From the cell containing the given text, extract its center point as [x, y] coordinate. 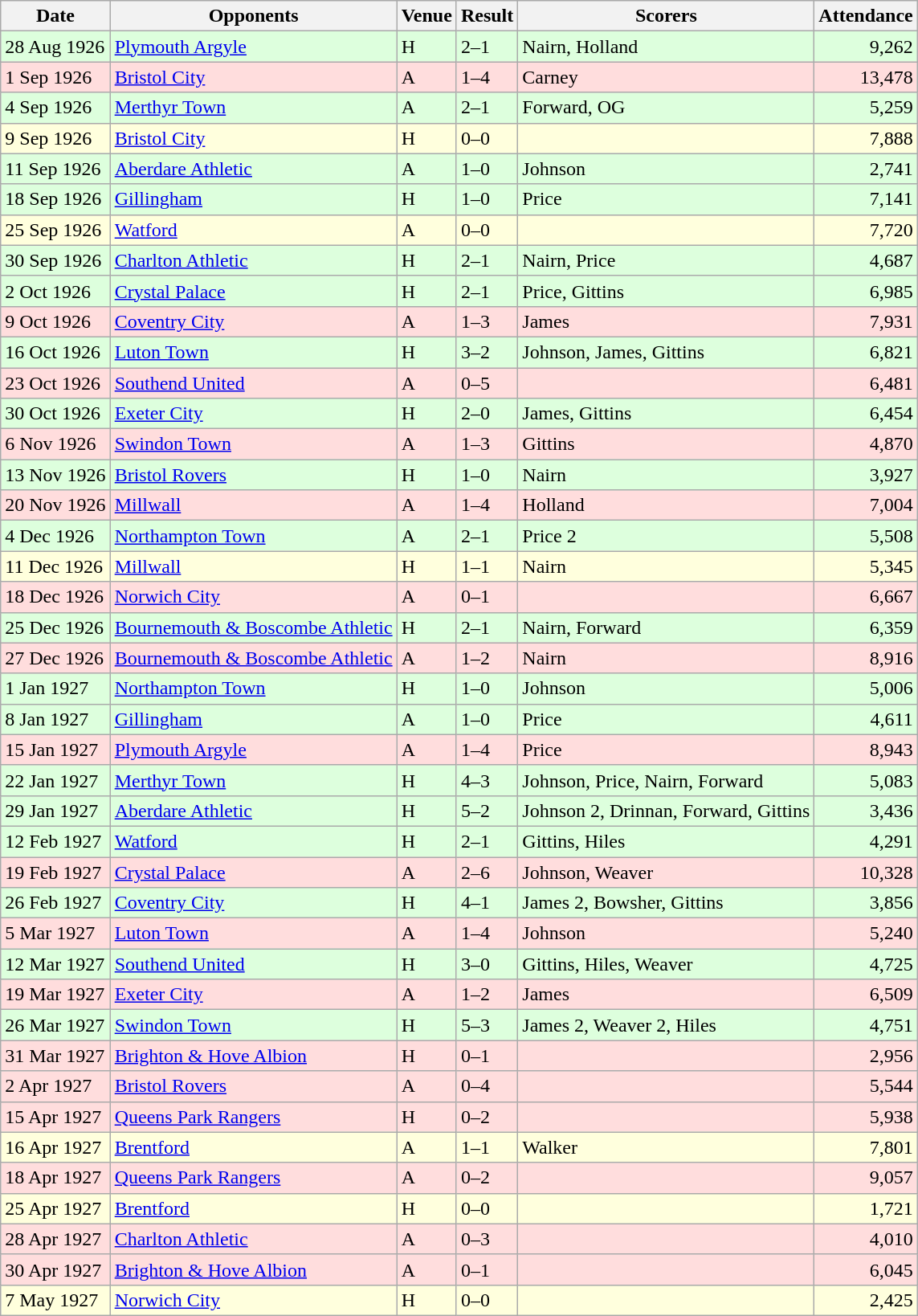
1,721 [866, 1208]
9 Oct 1926 [55, 321]
7,004 [866, 505]
28 Apr 1927 [55, 1239]
James, Gittins [667, 414]
25 Sep 1926 [55, 230]
0–4 [487, 1086]
2,956 [866, 1056]
Johnson, Weaver [667, 872]
Price 2 [667, 536]
3,856 [866, 903]
2–0 [487, 414]
6 Nov 1926 [55, 444]
18 Dec 1926 [55, 597]
15 Jan 1927 [55, 750]
Johnson 2, Drinnan, Forward, Gittins [667, 811]
12 Mar 1927 [55, 964]
0–3 [487, 1239]
30 Apr 1927 [55, 1269]
2 Apr 1927 [55, 1086]
29 Jan 1927 [55, 811]
Holland [667, 505]
4 Sep 1926 [55, 108]
5,240 [866, 934]
6,454 [866, 414]
Johnson, James, Gittins [667, 352]
13 Nov 1926 [55, 475]
3–2 [487, 352]
25 Dec 1926 [55, 627]
19 Feb 1927 [55, 872]
28 Aug 1926 [55, 47]
Gittins, Hiles [667, 841]
13,478 [866, 77]
Date [55, 16]
James 2, Bowsher, Gittins [667, 903]
Nairn, Forward [667, 627]
5,345 [866, 566]
Nairn, Holland [667, 47]
7,931 [866, 321]
16 Oct 1926 [55, 352]
15 Apr 1927 [55, 1117]
11 Dec 1926 [55, 566]
2–6 [487, 872]
Johnson, Price, Nairn, Forward [667, 780]
4,751 [866, 1025]
6,985 [866, 291]
Scorers [667, 16]
7,720 [866, 230]
30 Oct 1926 [55, 414]
8 Jan 1927 [55, 719]
26 Feb 1927 [55, 903]
1 Jan 1927 [55, 689]
6,667 [866, 597]
19 Mar 1927 [55, 995]
5,259 [866, 108]
Carney [667, 77]
25 Apr 1927 [55, 1208]
2,425 [866, 1300]
Forward, OG [667, 108]
10,328 [866, 872]
8,916 [866, 658]
3,927 [866, 475]
Result [487, 16]
4,291 [866, 841]
5,083 [866, 780]
6,359 [866, 627]
4,725 [866, 964]
Nairn, Price [667, 260]
5,006 [866, 689]
18 Apr 1927 [55, 1178]
5,544 [866, 1086]
Gittins, Hiles, Weaver [667, 964]
11 Sep 1926 [55, 169]
6,821 [866, 352]
4,687 [866, 260]
4,870 [866, 444]
23 Oct 1926 [55, 383]
7,801 [866, 1147]
4–1 [487, 903]
Venue [426, 16]
4,010 [866, 1239]
5–3 [487, 1025]
5 Mar 1927 [55, 934]
7 May 1927 [55, 1300]
Attendance [866, 16]
5,938 [866, 1117]
4–3 [487, 780]
16 Apr 1927 [55, 1147]
6,509 [866, 995]
31 Mar 1927 [55, 1056]
3–0 [487, 964]
3,436 [866, 811]
2 Oct 1926 [55, 291]
4 Dec 1926 [55, 536]
Price, Gittins [667, 291]
James 2, Weaver 2, Hiles [667, 1025]
6,481 [866, 383]
26 Mar 1927 [55, 1025]
18 Sep 1926 [55, 199]
Gittins [667, 444]
0–5 [487, 383]
20 Nov 1926 [55, 505]
9,057 [866, 1178]
27 Dec 1926 [55, 658]
1 Sep 1926 [55, 77]
Opponents [254, 16]
22 Jan 1927 [55, 780]
4,611 [866, 719]
6,045 [866, 1269]
8,943 [866, 750]
5–2 [487, 811]
12 Feb 1927 [55, 841]
9 Sep 1926 [55, 138]
Walker [667, 1147]
2,741 [866, 169]
30 Sep 1926 [55, 260]
7,141 [866, 199]
7,888 [866, 138]
9,262 [866, 47]
5,508 [866, 536]
